Determine the (X, Y) coordinate at the center of the cell enclosing the given text.  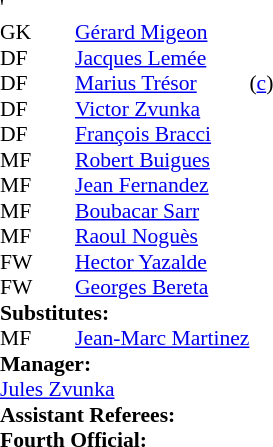
Manager: (124, 364)
Gérard Migeon (162, 33)
Hector Yazalde (162, 262)
GK (19, 33)
Raoul Noguès (162, 237)
Boubacar Sarr (162, 211)
Jean-Marc Martinez (162, 339)
Victor Zvunka (162, 109)
Marius Trésor (162, 83)
François Bracci (162, 135)
(c) (261, 83)
Substitutes: (124, 313)
Georges Bereta (162, 287)
Jean Fernandez (162, 185)
Robert Buigues (162, 160)
Jacques Lemée (162, 58)
